Find where the given text appears and provide that cell's center as [x, y] coordinate. 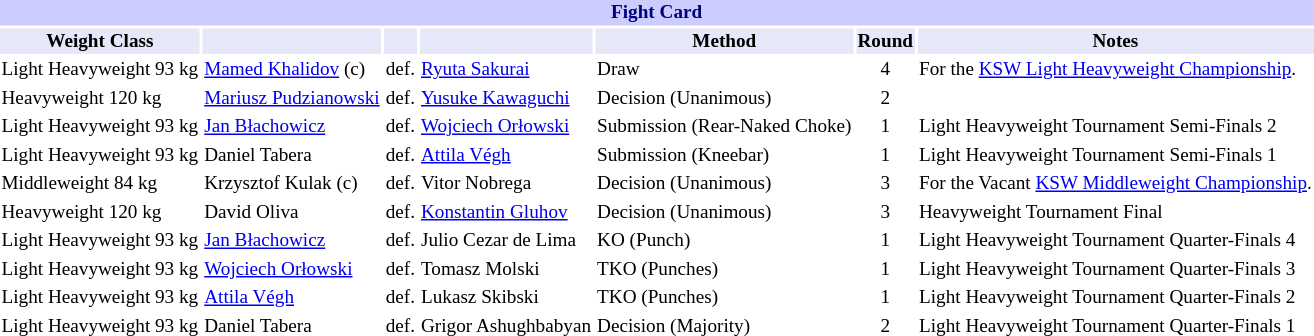
Draw [724, 70]
Heavyweight Tournament Final [1116, 213]
2 [885, 99]
Method [724, 41]
Konstantin Gluhov [506, 213]
For the Vacant KSW Middleweight Championship. [1116, 184]
Light Heavyweight Tournament Semi-Finals 2 [1116, 127]
Weight Class [100, 41]
Mariusz Pudzianowski [292, 99]
4 [885, 70]
Notes [1116, 41]
Vitor Nobrega [506, 184]
Ryuta Sakurai [506, 70]
Fight Card [656, 13]
Light Heavyweight Tournament Quarter-Finals 3 [1116, 269]
Julio Cezar de Lima [506, 241]
Tomasz Molski [506, 269]
Submission (Rear-Naked Choke) [724, 127]
Mamed Khalidov (c) [292, 70]
Krzysztof Kulak (c) [292, 184]
Middleweight 84 kg [100, 184]
Submission (Kneebar) [724, 155]
Daniel Tabera [292, 155]
Round [885, 41]
KO (Punch) [724, 241]
Light Heavyweight Tournament Quarter-Finals 2 [1116, 298]
Lukasz Skibski [506, 298]
For the KSW Light Heavyweight Championship. [1116, 70]
David Oliva [292, 213]
Light Heavyweight Tournament Quarter-Finals 4 [1116, 241]
Yusuke Kawaguchi [506, 99]
Light Heavyweight Tournament Semi-Finals 1 [1116, 155]
